Pinpoint the cell where the given text exists, returning its [X, Y] midpoint coordinate. 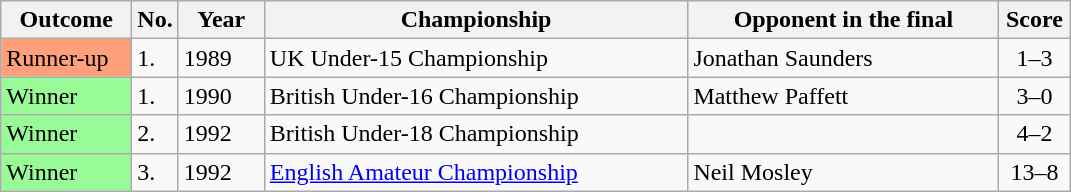
Runner-up [66, 58]
Matthew Paffett [844, 96]
3–0 [1034, 96]
British Under-16 Championship [476, 96]
1990 [221, 96]
Opponent in the final [844, 20]
Jonathan Saunders [844, 58]
Score [1034, 20]
No. [155, 20]
Championship [476, 20]
Outcome [66, 20]
1989 [221, 58]
Year [221, 20]
4–2 [1034, 134]
13–8 [1034, 172]
3. [155, 172]
2. [155, 134]
Neil Mosley [844, 172]
British Under-18 Championship [476, 134]
UK Under-15 Championship [476, 58]
1–3 [1034, 58]
English Amateur Championship [476, 172]
